Output the [x, y] coordinate of the center of the cell containing the given text.  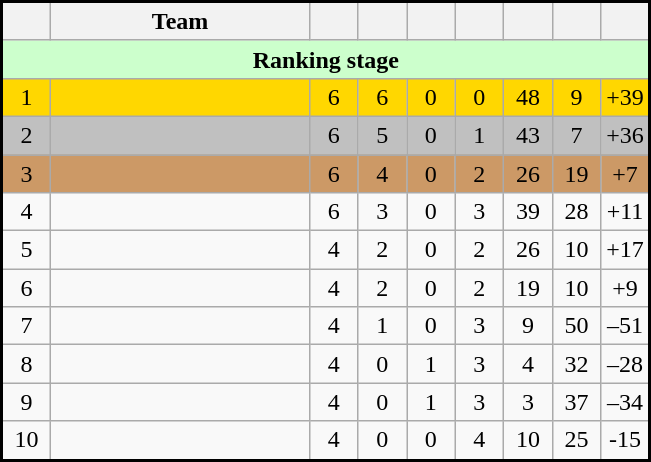
Ranking stage [326, 59]
8 [26, 364]
28 [576, 212]
–28 [626, 364]
–51 [626, 326]
48 [528, 97]
–34 [626, 402]
+39 [626, 97]
39 [528, 212]
37 [576, 402]
+36 [626, 135]
32 [576, 364]
+17 [626, 250]
-15 [626, 440]
+7 [626, 173]
25 [576, 440]
+11 [626, 212]
43 [528, 135]
50 [576, 326]
Team [180, 22]
+9 [626, 288]
